Extract the (X, Y) coordinate from the center of the cell holding the provided text.  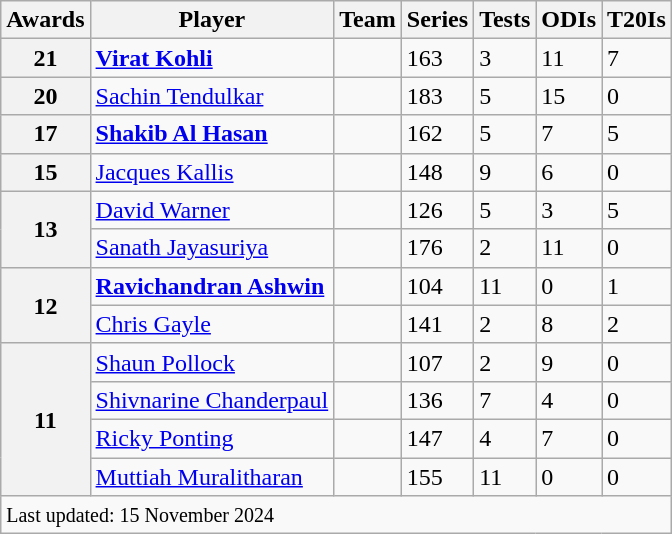
Sanath Jayasuriya (212, 248)
176 (437, 248)
Shivnarine Chanderpaul (212, 400)
Virat Kohli (212, 58)
136 (437, 400)
Ravichandran Ashwin (212, 286)
Shakib Al Hasan (212, 134)
Tests (505, 20)
183 (437, 96)
155 (437, 477)
T20Is (637, 20)
162 (437, 134)
Muttiah Muralitharan (212, 477)
David Warner (212, 210)
141 (437, 324)
1 (637, 286)
20 (46, 96)
Team (368, 20)
17 (46, 134)
126 (437, 210)
Sachin Tendulkar (212, 96)
Awards (46, 20)
147 (437, 438)
107 (437, 362)
Ricky Ponting (212, 438)
21 (46, 58)
148 (437, 172)
8 (569, 324)
Shaun Pollock (212, 362)
6 (569, 172)
104 (437, 286)
Player (212, 20)
Series (437, 20)
ODIs (569, 20)
Chris Gayle (212, 324)
Jacques Kallis (212, 172)
12 (46, 305)
Last updated: 15 November 2024 (336, 515)
163 (437, 58)
13 (46, 229)
